From the cell containing the given text, extract its center point as [x, y] coordinate. 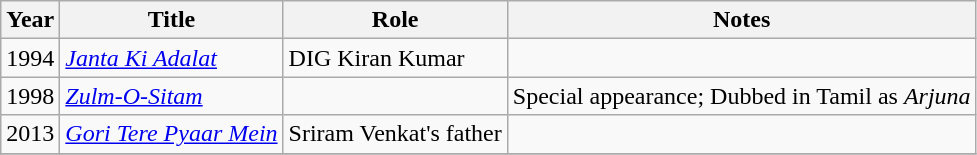
Role [395, 20]
2013 [30, 134]
1998 [30, 96]
Janta Ki Adalat [172, 58]
Special appearance; Dubbed in Tamil as Arjuna [742, 96]
DIG Kiran Kumar [395, 58]
1994 [30, 58]
Notes [742, 20]
Gori Tere Pyaar Mein [172, 134]
Title [172, 20]
Sriram Venkat's father [395, 134]
Zulm-O-Sitam [172, 96]
Year [30, 20]
